Identify which cell holds the provided text, then report its [x, y] central coordinate. 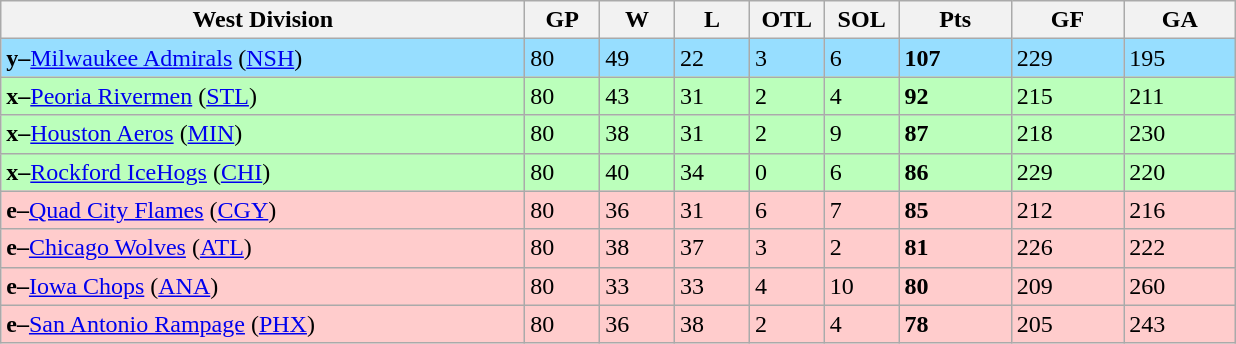
7 [862, 210]
212 [1067, 210]
222 [1180, 248]
W [638, 20]
x–Houston Aeros (MIN) [263, 134]
e–Chicago Wolves (ATL) [263, 248]
195 [1180, 58]
230 [1180, 134]
215 [1067, 96]
GA [1180, 20]
226 [1067, 248]
87 [955, 134]
220 [1180, 172]
209 [1067, 286]
e–Quad City Flames (CGY) [263, 210]
216 [1180, 210]
49 [638, 58]
10 [862, 286]
e–San Antonio Rampage (PHX) [263, 324]
218 [1067, 134]
9 [862, 134]
x–Rockford IceHogs (CHI) [263, 172]
260 [1180, 286]
211 [1180, 96]
34 [712, 172]
e–Iowa Chops (ANA) [263, 286]
y–Milwaukee Admirals (NSH) [263, 58]
Pts [955, 20]
43 [638, 96]
SOL [862, 20]
81 [955, 248]
GP [562, 20]
OTL [786, 20]
78 [955, 324]
86 [955, 172]
GF [1067, 20]
107 [955, 58]
x–Peoria Rivermen (STL) [263, 96]
West Division [263, 20]
L [712, 20]
22 [712, 58]
37 [712, 248]
205 [1067, 324]
243 [1180, 324]
85 [955, 210]
92 [955, 96]
40 [638, 172]
0 [786, 172]
